Provide the (x, y) coordinate of the cell's center where the given text is located.  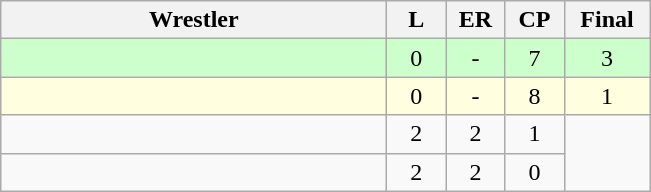
ER (476, 20)
Final (607, 20)
L (416, 20)
3 (607, 58)
Wrestler (194, 20)
CP (534, 20)
7 (534, 58)
8 (534, 96)
